Return the [x, y] coordinate for the center point of the cell that contains the specified text.  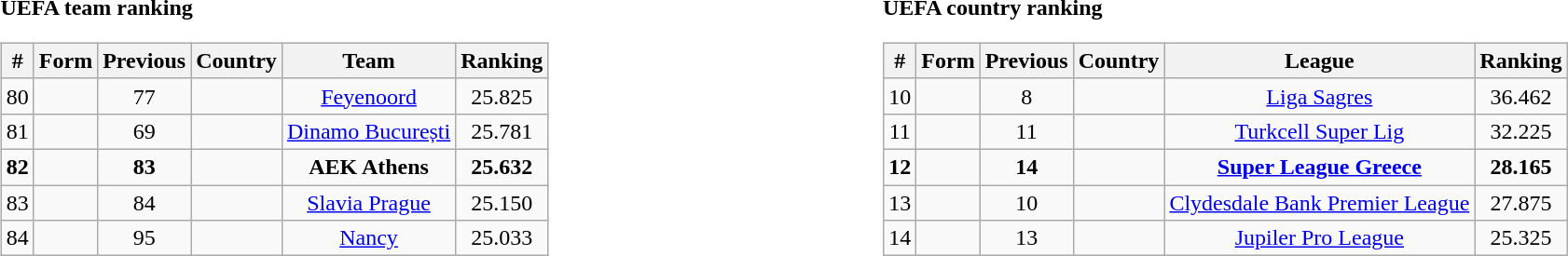
25.150 [502, 202]
Jupiler Pro League [1320, 238]
82 [17, 167]
25.632 [502, 167]
77 [144, 96]
36.462 [1521, 96]
80 [17, 96]
25.325 [1521, 238]
27.875 [1521, 202]
Super League Greece [1320, 167]
28.165 [1521, 167]
Dinamo București [368, 131]
Slavia Prague [368, 202]
25.781 [502, 131]
Liga Sagres [1320, 96]
AEK Athens [368, 167]
25.033 [502, 238]
Team [368, 61]
Feyenoord [368, 96]
69 [144, 131]
Nancy [368, 238]
Clydesdale Bank Premier League [1320, 202]
25.825 [502, 96]
8 [1026, 96]
12 [901, 167]
Turkcell Super Lig [1320, 131]
32.225 [1521, 131]
League [1320, 61]
81 [17, 131]
95 [144, 238]
